Extract the (X, Y) coordinate from the center of the cell holding the provided text.  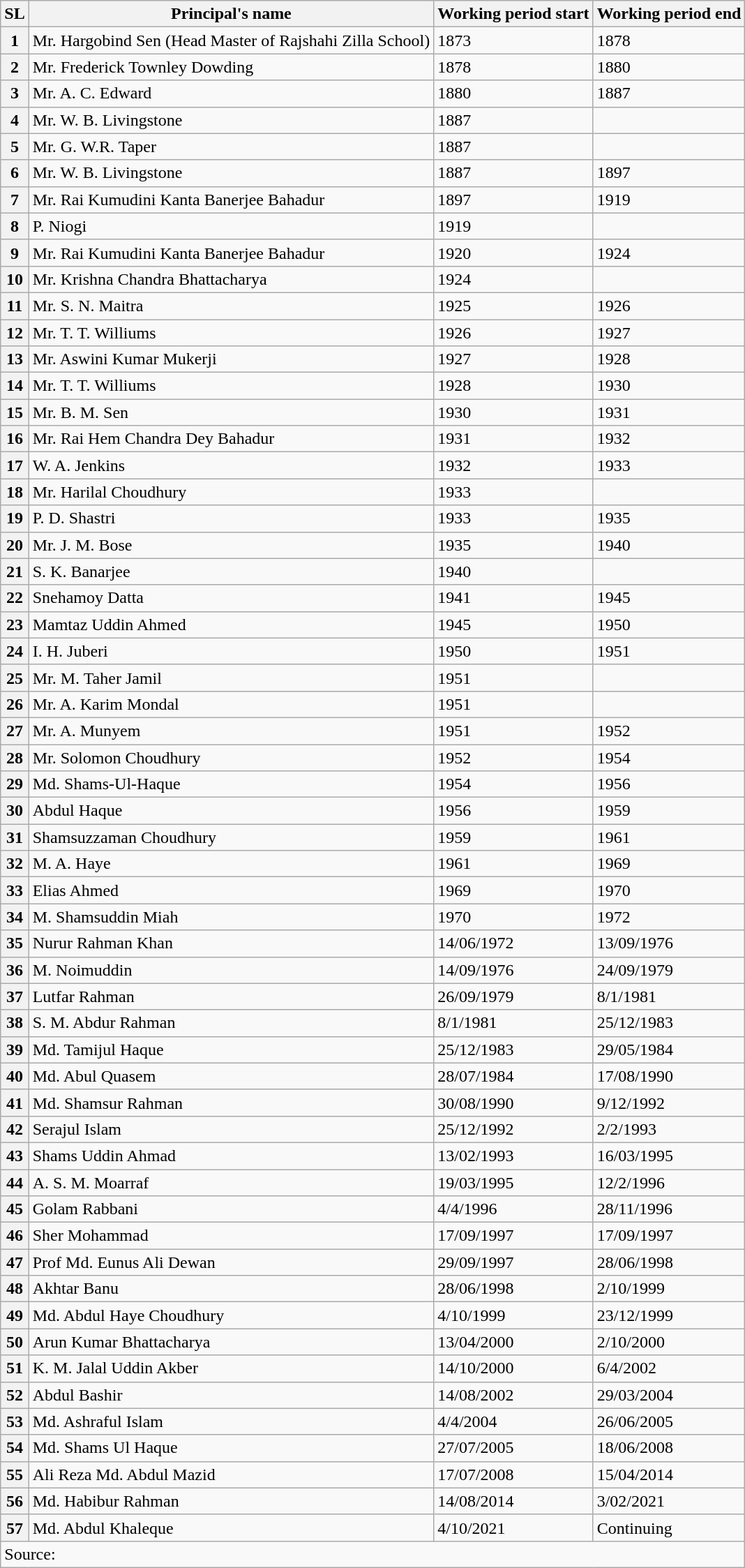
4 (15, 120)
Prof Md. Eunus Ali Dewan (232, 1262)
Md. Shams-Ul-Haque (232, 784)
13/02/1993 (513, 1156)
2/2/1993 (669, 1129)
Abdul Bashir (232, 1395)
6/4/2002 (669, 1368)
28 (15, 757)
Golam Rabbani (232, 1209)
1873 (513, 40)
17/07/2008 (513, 1474)
Mr. Krishna Chandra Bhattacharya (232, 279)
Source: (372, 1554)
14/08/2002 (513, 1395)
4/4/2004 (513, 1421)
42 (15, 1129)
2/10/1999 (669, 1289)
51 (15, 1368)
7 (15, 200)
Sher Mohammad (232, 1236)
49 (15, 1315)
14 (15, 386)
Md. Ashraful Islam (232, 1421)
22 (15, 598)
1920 (513, 253)
53 (15, 1421)
9/12/1992 (669, 1103)
9 (15, 253)
S. K. Banarjee (232, 572)
39 (15, 1050)
Elias Ahmed (232, 890)
14/06/1972 (513, 943)
44 (15, 1183)
Working period end (669, 14)
Serajul Islam (232, 1129)
13/04/2000 (513, 1342)
11 (15, 306)
50 (15, 1342)
K. M. Jalal Uddin Akber (232, 1368)
43 (15, 1156)
1941 (513, 598)
32 (15, 864)
A. S. M. Moarraf (232, 1183)
Mr. Hargobind Sen (Head Master of Rajshahi Zilla School) (232, 40)
Mr. Harilal Choudhury (232, 492)
Snehamoy Datta (232, 598)
Md. Shams Ul Haque (232, 1448)
23/12/1999 (669, 1315)
Mr. A. Munyem (232, 731)
23 (15, 625)
25/12/1992 (513, 1129)
38 (15, 1023)
Mr. A. C. Edward (232, 94)
26/06/2005 (669, 1421)
16 (15, 439)
54 (15, 1448)
3 (15, 94)
Shams Uddin Ahmad (232, 1156)
Md. Shamsur Rahman (232, 1103)
SL (15, 14)
4/10/2021 (513, 1528)
1972 (669, 917)
6 (15, 173)
15 (15, 412)
36 (15, 970)
Md. Abul Quasem (232, 1076)
12/2/1996 (669, 1183)
13/09/1976 (669, 943)
41 (15, 1103)
26 (15, 704)
15/04/2014 (669, 1474)
14/10/2000 (513, 1368)
Mr. Solomon Choudhury (232, 757)
Lutfar Rahman (232, 996)
18 (15, 492)
19 (15, 518)
14/08/2014 (513, 1501)
Principal's name (232, 14)
5 (15, 147)
21 (15, 572)
47 (15, 1262)
Continuing (669, 1528)
31 (15, 837)
Mr. J. M. Bose (232, 545)
14/09/1976 (513, 970)
1925 (513, 306)
2 (15, 67)
46 (15, 1236)
33 (15, 890)
Nurur Rahman Khan (232, 943)
Mr. S. N. Maitra (232, 306)
3/02/2021 (669, 1501)
29/03/2004 (669, 1395)
37 (15, 996)
M. Noimuddin (232, 970)
28/07/1984 (513, 1076)
29 (15, 784)
57 (15, 1528)
55 (15, 1474)
17/08/1990 (669, 1076)
35 (15, 943)
29/05/1984 (669, 1050)
Ali Reza Md. Abdul Mazid (232, 1474)
Md. Abdul Haye Choudhury (232, 1315)
12 (15, 333)
27 (15, 731)
1 (15, 40)
48 (15, 1289)
Md. Tamijul Haque (232, 1050)
Mamtaz Uddin Ahmed (232, 625)
16/03/1995 (669, 1156)
19/03/1995 (513, 1183)
13 (15, 359)
Md. Habibur Rahman (232, 1501)
Working period start (513, 14)
P. Niogi (232, 226)
24/09/1979 (669, 970)
4/10/1999 (513, 1315)
45 (15, 1209)
52 (15, 1395)
Mr. G. W.R. Taper (232, 147)
30/08/1990 (513, 1103)
M. Shamsuddin Miah (232, 917)
20 (15, 545)
Mr. Rai Hem Chandra Dey Bahadur (232, 439)
18/06/2008 (669, 1448)
Mr. A. Karim Mondal (232, 704)
Abdul Haque (232, 811)
17 (15, 465)
Mr. Frederick Townley Dowding (232, 67)
Mr. Aswini Kumar Mukerji (232, 359)
27/07/2005 (513, 1448)
40 (15, 1076)
26/09/1979 (513, 996)
Mr. B. M. Sen (232, 412)
24 (15, 651)
Akhtar Banu (232, 1289)
P. D. Shastri (232, 518)
Md. Abdul Khaleque (232, 1528)
28/11/1996 (669, 1209)
25 (15, 678)
30 (15, 811)
M. A. Haye (232, 864)
I. H. Juberi (232, 651)
29/09/1997 (513, 1262)
Shamsuzzaman Choudhury (232, 837)
8 (15, 226)
34 (15, 917)
Arun Kumar Bhattacharya (232, 1342)
Mr. M. Taher Jamil (232, 678)
56 (15, 1501)
4/4/1996 (513, 1209)
S. M. Abdur Rahman (232, 1023)
2/10/2000 (669, 1342)
10 (15, 279)
W. A. Jenkins (232, 465)
